Return [x, y] of the center of cell containing provided text 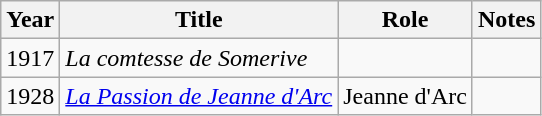
Role [406, 20]
Title [199, 20]
Notes [506, 20]
1928 [30, 96]
La Passion de Jeanne d'Arc [199, 96]
La comtesse de Somerive [199, 58]
Year [30, 20]
1917 [30, 58]
Jeanne d'Arc [406, 96]
